Find where the given text appears and provide that cell's center as (X, Y) coordinate. 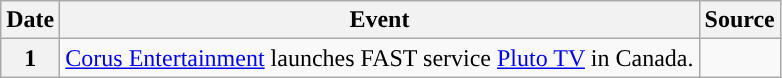
Event (380, 20)
Corus Entertainment launches FAST service Pluto TV in Canada. (380, 58)
1 (30, 58)
Date (30, 20)
Source (740, 20)
